Scan for the cell matching the given text and deliver its [x, y] coordinate at center. 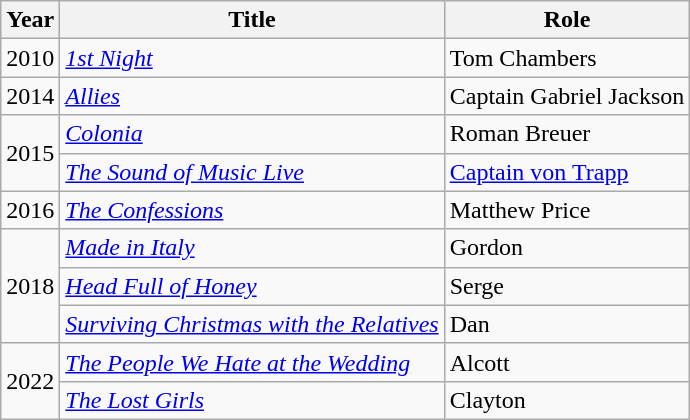
Title [252, 20]
Captain von Trapp [567, 172]
The Lost Girls [252, 400]
Head Full of Honey [252, 286]
Colonia [252, 134]
1st Night [252, 58]
2018 [30, 286]
The People We Hate at the Wedding [252, 362]
The Confessions [252, 210]
2016 [30, 210]
Made in Italy [252, 248]
Year [30, 20]
Gordon [567, 248]
Roman Breuer [567, 134]
Clayton [567, 400]
Surviving Christmas with the Relatives [252, 324]
Captain Gabriel Jackson [567, 96]
Allies [252, 96]
Serge [567, 286]
2014 [30, 96]
Matthew Price [567, 210]
Alcott [567, 362]
Tom Chambers [567, 58]
2015 [30, 153]
2022 [30, 381]
2010 [30, 58]
Role [567, 20]
The Sound of Music Live [252, 172]
Dan [567, 324]
